Provide the (X, Y) coordinate of the cell's center where the given text is located.  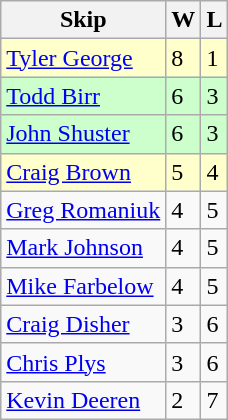
Skip (84, 20)
Mark Johnson (84, 248)
8 (184, 58)
Tyler George (84, 58)
L (214, 20)
Kevin Deeren (84, 400)
7 (214, 400)
Craig Disher (84, 324)
2 (184, 400)
Todd Birr (84, 96)
John Shuster (84, 134)
1 (214, 58)
Craig Brown (84, 172)
Chris Plys (84, 362)
Mike Farbelow (84, 286)
W (184, 20)
Greg Romaniuk (84, 210)
